Capture the cell that displays the provided text and extract its [x, y] central coordinate. 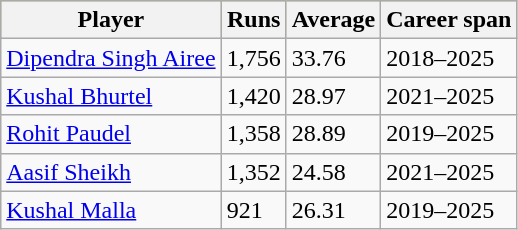
1,352 [254, 172]
Rohit Paudel [111, 134]
26.31 [334, 210]
28.97 [334, 96]
921 [254, 210]
2018–2025 [449, 58]
Average [334, 20]
24.58 [334, 172]
33.76 [334, 58]
1,420 [254, 96]
Dipendra Singh Airee [111, 58]
Kushal Malla [111, 210]
1,358 [254, 134]
Kushal Bhurtel [111, 96]
1,756 [254, 58]
Aasif Sheikh [111, 172]
Runs [254, 20]
Player [111, 20]
28.89 [334, 134]
Career span [449, 20]
